Scan for the cell matching the given text and deliver its (x, y) coordinate at center. 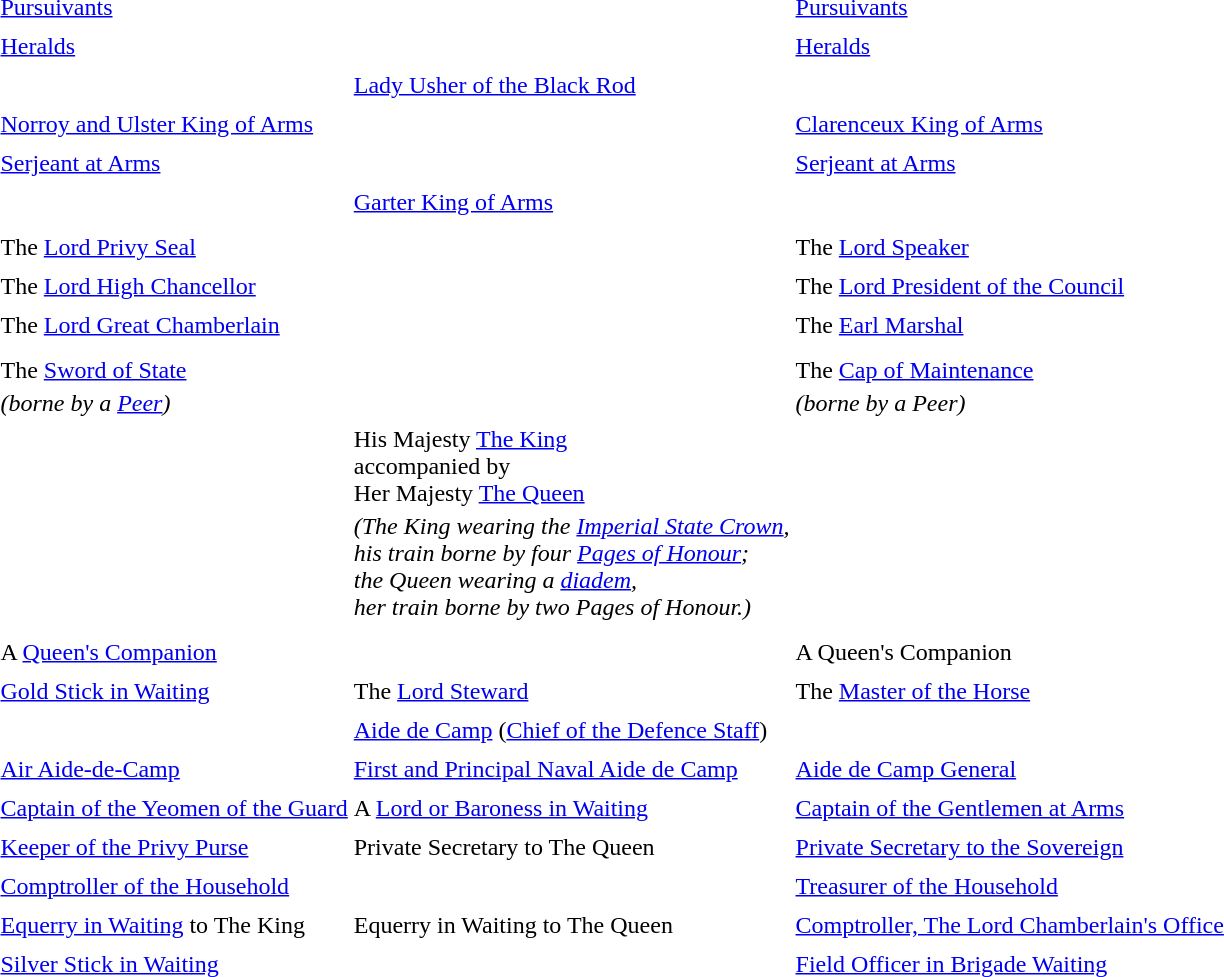
First and Principal Naval Aide de Camp (572, 769)
Private Secretary to The Queen (572, 847)
Garter King of Arms (572, 202)
A Lord or Baroness in Waiting (572, 808)
Aide de Camp (Chief of the Defence Staff) (572, 730)
The Lord Steward (572, 691)
Equerry in Waiting to The Queen (572, 925)
Lady Usher of the Black Rod (572, 85)
His Majesty The King accompanied by Her Majesty The Queen (572, 466)
